Return the [x, y] coordinate for the center point of the cell that contains the specified text.  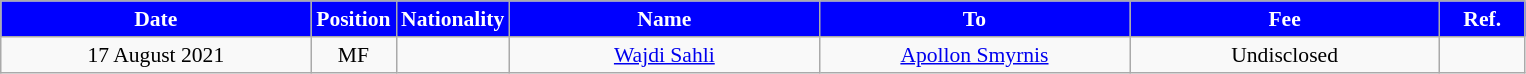
Wajdi Sahli [664, 55]
17 August 2021 [156, 55]
Apollon Smyrnis [974, 55]
Undisclosed [1285, 55]
Name [664, 19]
Ref. [1482, 19]
Fee [1285, 19]
Nationality [452, 19]
Date [156, 19]
To [974, 19]
Position [354, 19]
MF [354, 55]
